From the cell containing the given text, extract its center point as [X, Y] coordinate. 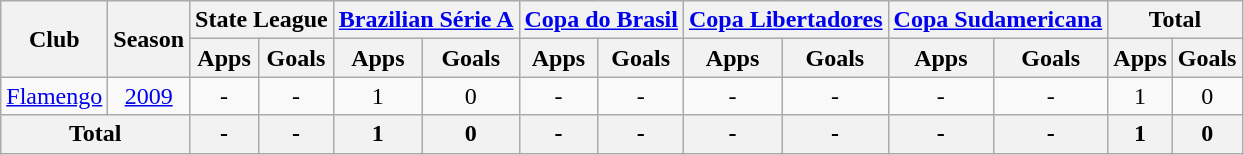
Copa Libertadores [786, 20]
Brazilian Série A [426, 20]
Flamengo [54, 96]
2009 [149, 96]
Season [149, 39]
State League [262, 20]
Copa do Brasil [601, 20]
Club [54, 39]
Copa Sudamericana [998, 20]
